Extract the [x, y] coordinate from the center of the cell holding the provided text.  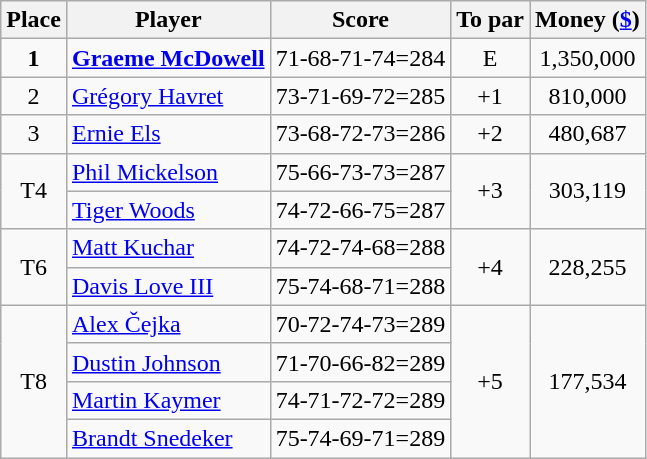
3 [34, 134]
1,350,000 [588, 58]
1 [34, 58]
70-72-74-73=289 [360, 324]
177,534 [588, 381]
Dustin Johnson [168, 362]
74-71-72-72=289 [360, 400]
75-66-73-73=287 [360, 172]
74-72-74-68=288 [360, 248]
2 [34, 96]
Phil Mickelson [168, 172]
Tiger Woods [168, 210]
+5 [490, 381]
To par [490, 20]
71-68-71-74=284 [360, 58]
75-74-69-71=289 [360, 438]
71-70-66-82=289 [360, 362]
Matt Kuchar [168, 248]
T8 [34, 381]
T4 [34, 191]
Martin Kaymer [168, 400]
74-72-66-75=287 [360, 210]
Place [34, 20]
Brandt Snedeker [168, 438]
+2 [490, 134]
Davis Love III [168, 286]
Ernie Els [168, 134]
480,687 [588, 134]
75-74-68-71=288 [360, 286]
Money ($) [588, 20]
+4 [490, 267]
Score [360, 20]
T6 [34, 267]
+1 [490, 96]
E [490, 58]
Grégory Havret [168, 96]
Graeme McDowell [168, 58]
73-71-69-72=285 [360, 96]
+3 [490, 191]
73-68-72-73=286 [360, 134]
Player [168, 20]
810,000 [588, 96]
303,119 [588, 191]
228,255 [588, 267]
Alex Čejka [168, 324]
